Search for the cell housing the specified text and yield its (x, y) center coordinate. 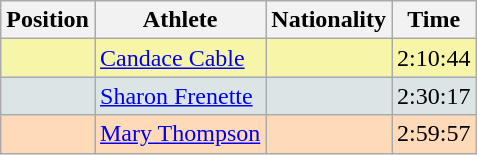
Time (434, 20)
Candace Cable (180, 58)
Sharon Frenette (180, 96)
Position (48, 20)
Mary Thompson (180, 134)
2:30:17 (434, 96)
Nationality (329, 20)
2:10:44 (434, 58)
2:59:57 (434, 134)
Athlete (180, 20)
